Locate the cell with the specified text and output its (x, y) center coordinate. 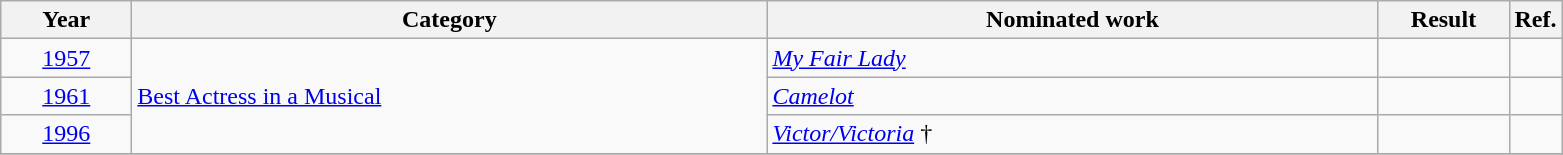
Best Actress in a Musical (450, 96)
Victor/Victoria † (1072, 134)
Year (66, 20)
1957 (66, 58)
Result (1444, 20)
Camelot (1072, 96)
Nominated work (1072, 20)
My Fair Lady (1072, 58)
1996 (66, 134)
Ref. (1536, 20)
1961 (66, 96)
Category (450, 20)
